Search for the cell housing the specified text and yield its (X, Y) center coordinate. 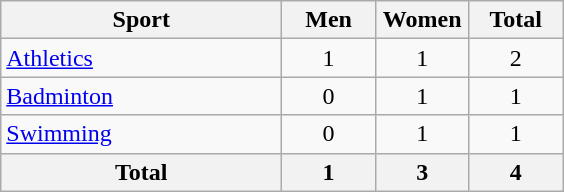
Badminton (142, 96)
2 (516, 58)
4 (516, 172)
Swimming (142, 134)
Sport (142, 20)
Men (329, 20)
Athletics (142, 58)
Women (422, 20)
3 (422, 172)
